Capture the cell that displays the provided text and extract its (x, y) central coordinate. 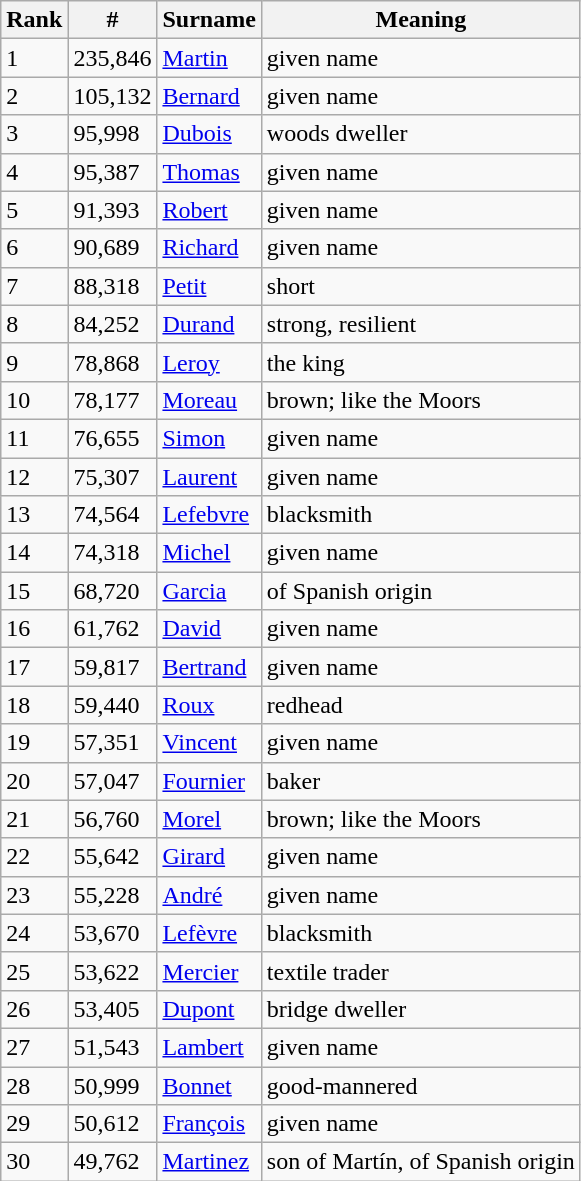
3 (34, 134)
105,132 (112, 96)
Girard (209, 857)
14 (34, 553)
bridge dweller (420, 1009)
17 (34, 667)
Thomas (209, 172)
redhead (420, 705)
6 (34, 248)
75,307 (112, 477)
68,720 (112, 591)
29 (34, 1124)
11 (34, 438)
53,670 (112, 933)
Roux (209, 705)
30 (34, 1162)
Durand (209, 324)
8 (34, 324)
19 (34, 743)
20 (34, 781)
57,351 (112, 743)
10 (34, 400)
15 (34, 591)
13 (34, 515)
59,817 (112, 667)
22 (34, 857)
26 (34, 1009)
56,760 (112, 819)
84,252 (112, 324)
5 (34, 210)
51,543 (112, 1047)
Bernard (209, 96)
Morel (209, 819)
49,762 (112, 1162)
88,318 (112, 286)
Garcia (209, 591)
Robert (209, 210)
strong, resilient (420, 324)
Lefèvre (209, 933)
# (112, 20)
16 (34, 629)
Moreau (209, 400)
Dubois (209, 134)
18 (34, 705)
good-mannered (420, 1085)
Michel (209, 553)
25 (34, 971)
74,318 (112, 553)
12 (34, 477)
Bertrand (209, 667)
the king (420, 362)
short (420, 286)
59,440 (112, 705)
95,998 (112, 134)
Leroy (209, 362)
1 (34, 58)
Martin (209, 58)
23 (34, 895)
24 (34, 933)
95,387 (112, 172)
Bonnet (209, 1085)
Fournier (209, 781)
7 (34, 286)
50,999 (112, 1085)
Meaning (420, 20)
53,405 (112, 1009)
55,642 (112, 857)
57,047 (112, 781)
François (209, 1124)
Vincent (209, 743)
2 (34, 96)
27 (34, 1047)
David (209, 629)
53,622 (112, 971)
21 (34, 819)
235,846 (112, 58)
baker (420, 781)
Rank (34, 20)
André (209, 895)
Martinez (209, 1162)
Dupont (209, 1009)
78,177 (112, 400)
Richard (209, 248)
4 (34, 172)
Lambert (209, 1047)
Petit (209, 286)
9 (34, 362)
78,868 (112, 362)
Simon (209, 438)
50,612 (112, 1124)
Mercier (209, 971)
Laurent (209, 477)
of Spanish origin (420, 591)
Lefebvre (209, 515)
28 (34, 1085)
Surname (209, 20)
son of Martín, of Spanish origin (420, 1162)
91,393 (112, 210)
90,689 (112, 248)
61,762 (112, 629)
74,564 (112, 515)
woods dweller (420, 134)
55,228 (112, 895)
textile trader (420, 971)
76,655 (112, 438)
